Scan for the cell matching the given text and deliver its [X, Y] coordinate at center. 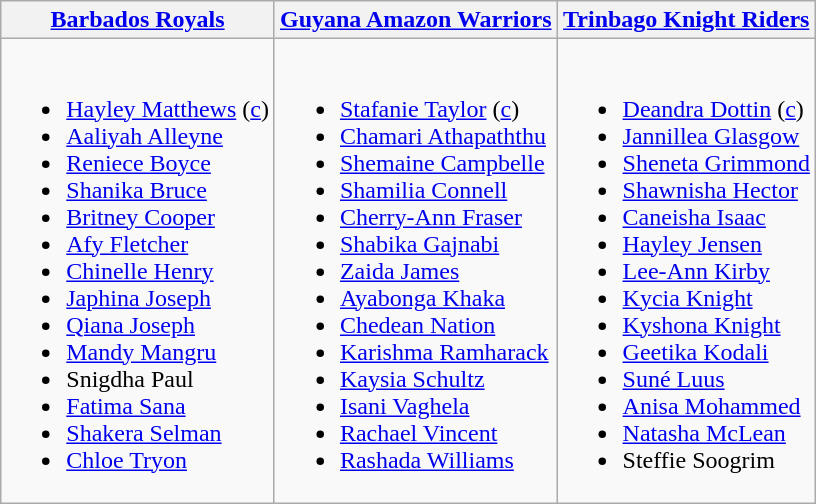
Barbados Royals [138, 20]
Guyana Amazon Warriors [416, 20]
Trinbago Knight Riders [686, 20]
